Capture the cell that displays the provided text and extract its (x, y) central coordinate. 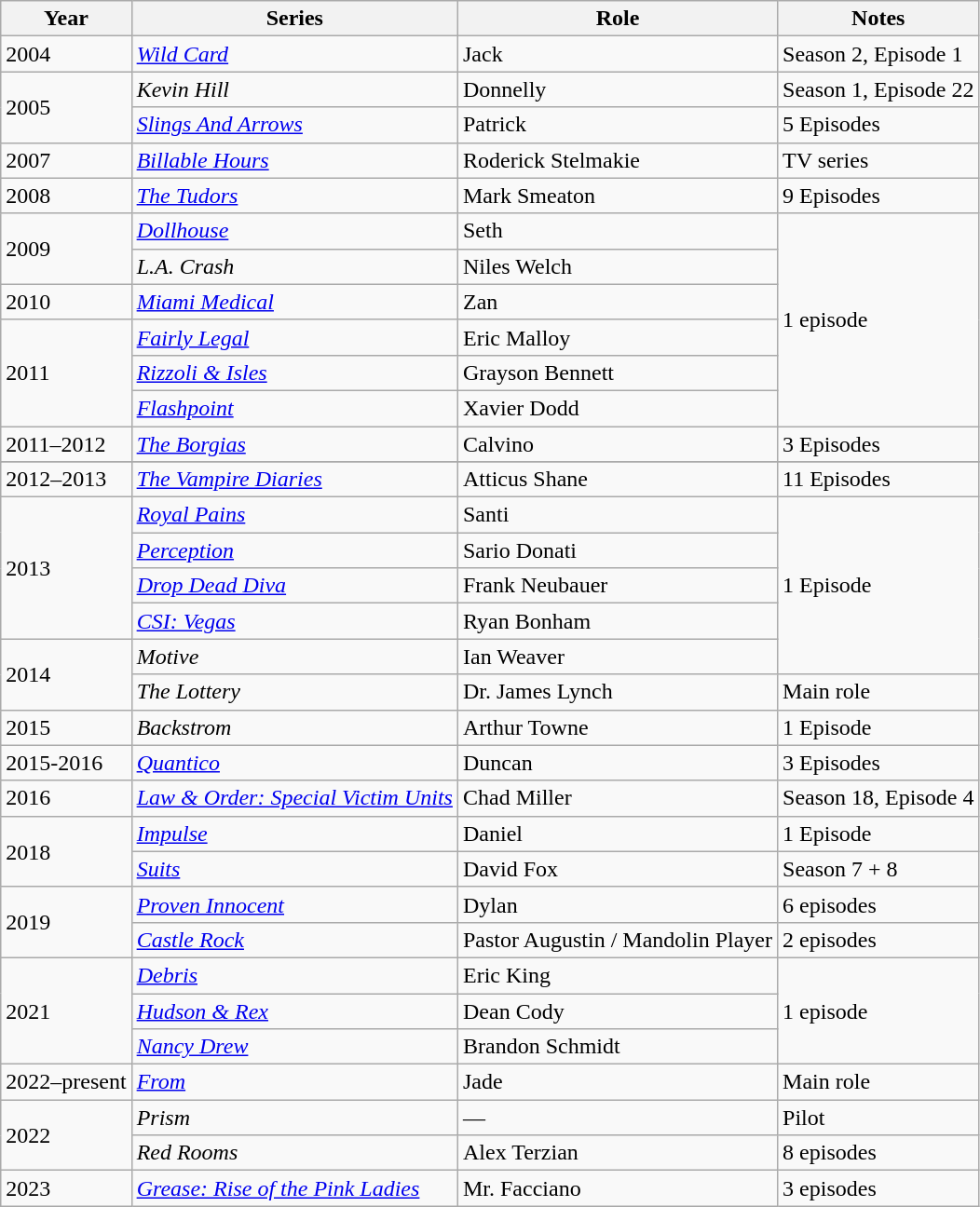
Arthur Towne (617, 727)
Season 18, Episode 4 (878, 798)
Castle Rock (294, 940)
2015-2016 (66, 763)
2004 (66, 54)
Billable Hours (294, 160)
Sario Donati (617, 550)
3 episodes (878, 1188)
9 Episodes (878, 196)
Motive (294, 657)
2009 (66, 249)
Eric King (617, 975)
Santi (617, 515)
TV series (878, 160)
Backstrom (294, 727)
8 episodes (878, 1153)
Brandon Schmidt (617, 1047)
Atticus Shane (617, 480)
2011–2012 (66, 444)
2022 (66, 1135)
CSI: Vegas (294, 621)
Patrick (617, 125)
2022–present (66, 1082)
Year (66, 19)
Jack (617, 54)
The Lottery (294, 692)
2011 (66, 373)
Alex Terzian (617, 1153)
Notes (878, 19)
Flashpoint (294, 408)
2014 (66, 674)
Suits (294, 869)
L.A. Crash (294, 266)
5 Episodes (878, 125)
Donnelly (617, 89)
2005 (66, 107)
Pilot (878, 1118)
6 episodes (878, 904)
From (294, 1082)
Hudson & Rex (294, 1010)
Frank Neubauer (617, 586)
David Fox (617, 869)
2012–2013 (66, 480)
Pastor Augustin / Mandolin Player (617, 940)
Season 7 + 8 (878, 869)
Duncan (617, 763)
Dr. James Lynch (617, 692)
2023 (66, 1188)
Series (294, 19)
Grayson Bennett (617, 373)
Dollhouse (294, 231)
Red Rooms (294, 1153)
Mr. Facciano (617, 1188)
2016 (66, 798)
Nancy Drew (294, 1047)
2018 (66, 851)
Role (617, 19)
Grease: Rise of the Pink Ladies (294, 1188)
2021 (66, 1010)
2019 (66, 922)
Chad Miller (617, 798)
Kevin Hill (294, 89)
Rizzoli & Isles (294, 373)
Wild Card (294, 54)
Proven Innocent (294, 904)
2010 (66, 302)
2 episodes (878, 940)
2008 (66, 196)
Season 2, Episode 1 (878, 54)
The Tudors (294, 196)
Mark Smeaton (617, 196)
Slings And Arrows (294, 125)
Prism (294, 1118)
Debris (294, 975)
Season 1, Episode 22 (878, 89)
11 Episodes (878, 480)
Fairly Legal (294, 337)
Eric Malloy (617, 337)
Impulse (294, 834)
Calvino (617, 444)
Law & Order: Special Victim Units (294, 798)
The Vampire Diaries (294, 480)
2007 (66, 160)
Xavier Dodd (617, 408)
Dean Cody (617, 1010)
Miami Medical (294, 302)
Dylan (617, 904)
2013 (66, 568)
Perception (294, 550)
2015 (66, 727)
Seth (617, 231)
The Borgias (294, 444)
Zan (617, 302)
Ian Weaver (617, 657)
Niles Welch (617, 266)
Drop Dead Diva (294, 586)
Jade (617, 1082)
Quantico (294, 763)
Ryan Bonham (617, 621)
Roderick Stelmakie (617, 160)
Daniel (617, 834)
— (617, 1118)
Royal Pains (294, 515)
